For the text-containing cell, return its midpoint in (X, Y) coordinate format. 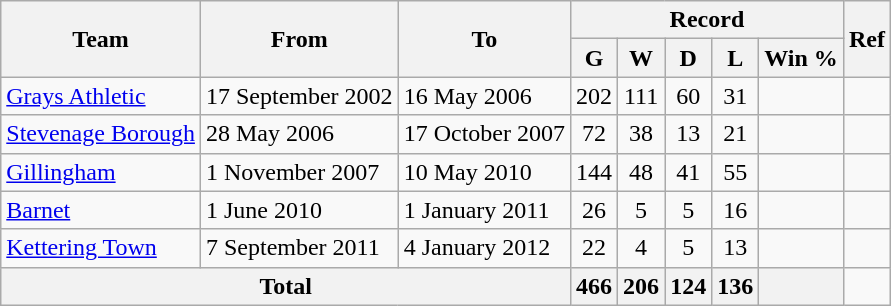
D (688, 58)
4 (642, 248)
206 (642, 286)
17 October 2007 (484, 134)
144 (594, 172)
21 (736, 134)
7 September 2011 (299, 248)
10 May 2010 (484, 172)
L (736, 58)
Grays Athletic (101, 96)
Stevenage Borough (101, 134)
22 (594, 248)
202 (594, 96)
G (594, 58)
41 (688, 172)
28 May 2006 (299, 134)
48 (642, 172)
55 (736, 172)
Team (101, 39)
Total (286, 286)
Ref (866, 39)
Win % (802, 58)
38 (642, 134)
Kettering Town (101, 248)
1 June 2010 (299, 210)
72 (594, 134)
17 September 2002 (299, 96)
4 January 2012 (484, 248)
60 (688, 96)
1 January 2011 (484, 210)
124 (688, 286)
Record (706, 20)
16 May 2006 (484, 96)
16 (736, 210)
Gillingham (101, 172)
W (642, 58)
From (299, 39)
136 (736, 286)
Barnet (101, 210)
26 (594, 210)
111 (642, 96)
466 (594, 286)
31 (736, 96)
1 November 2007 (299, 172)
To (484, 39)
